Pinpoint the cell where the given text exists, returning its (x, y) midpoint coordinate. 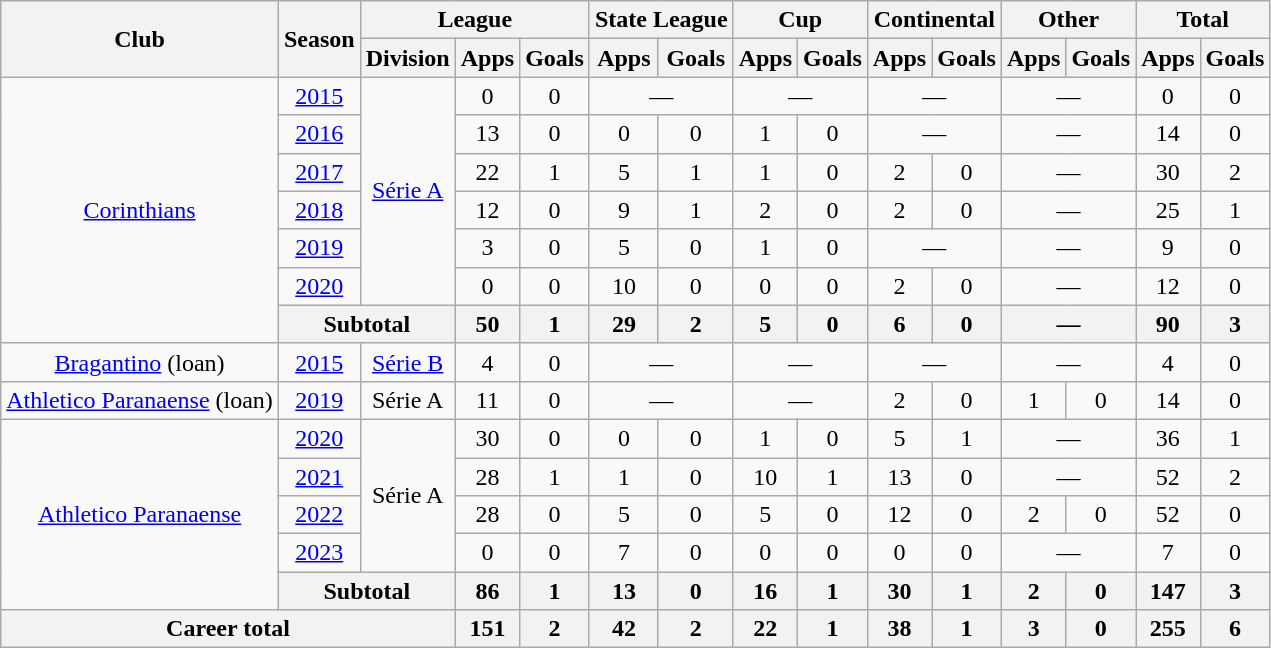
16 (765, 591)
38 (899, 629)
Série B (408, 362)
Season (319, 39)
Cup (800, 20)
2017 (319, 172)
151 (487, 629)
Club (140, 39)
Career total (228, 629)
Athletico Paranaense (140, 514)
147 (1168, 591)
Athletico Paranaense (loan) (140, 400)
Total (1203, 20)
86 (487, 591)
Bragantino (loan) (140, 362)
90 (1168, 324)
State League (661, 20)
255 (1168, 629)
50 (487, 324)
2021 (319, 477)
25 (1168, 210)
Division (408, 58)
Corinthians (140, 210)
2018 (319, 210)
29 (624, 324)
2023 (319, 553)
League (474, 20)
2022 (319, 515)
42 (624, 629)
Other (1068, 20)
2016 (319, 134)
11 (487, 400)
36 (1168, 438)
Continental (934, 20)
